Output the (X, Y) coordinate of the center of the cell containing the given text.  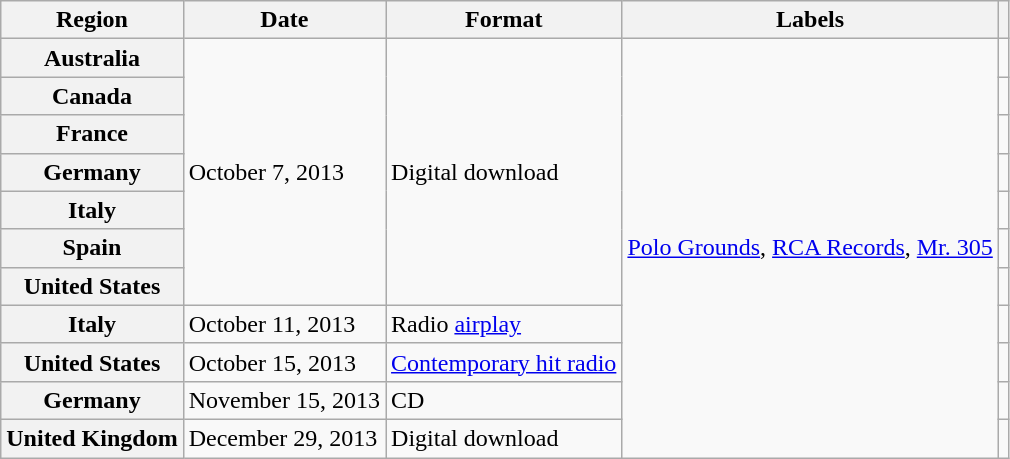
October 11, 2013 (284, 324)
CD (504, 400)
October 7, 2013 (284, 172)
United Kingdom (92, 438)
Labels (810, 20)
Radio airplay (504, 324)
Format (504, 20)
Date (284, 20)
December 29, 2013 (284, 438)
Spain (92, 248)
November 15, 2013 (284, 400)
Contemporary hit radio (504, 362)
Polo Grounds, RCA Records, Mr. 305 (810, 248)
France (92, 134)
Region (92, 20)
Australia (92, 58)
Canada (92, 96)
October 15, 2013 (284, 362)
